Identify which cell holds the provided text, then report its (X, Y) central coordinate. 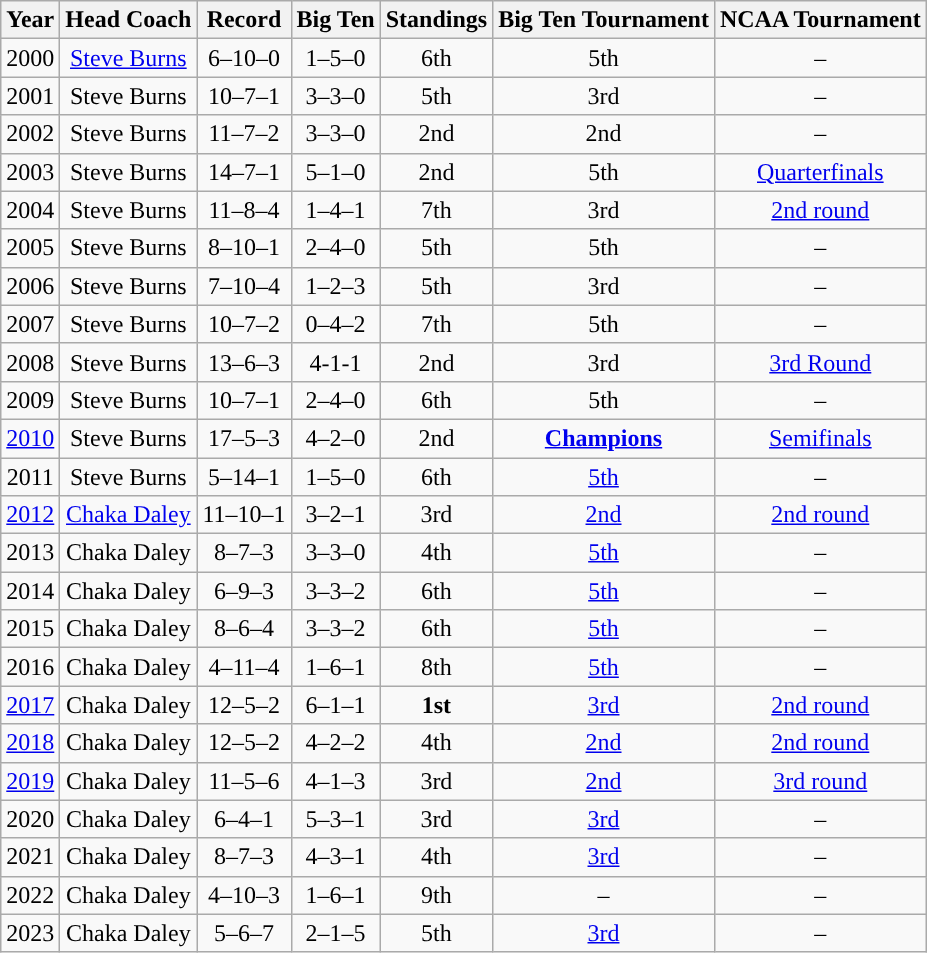
2018 (30, 743)
2023 (30, 933)
5–14–1 (244, 477)
4–3–1 (336, 857)
11–5–6 (244, 781)
4–11–4 (244, 667)
2–1–5 (336, 933)
5–6–7 (244, 933)
13–6–3 (244, 362)
Champions (604, 438)
3rd round (820, 781)
5–1–0 (336, 172)
2019 (30, 781)
0–4–2 (336, 324)
2011 (30, 477)
Big Ten (336, 20)
3–2–1 (336, 515)
2005 (30, 248)
2015 (30, 629)
Head Coach (128, 20)
2009 (30, 400)
8th (436, 667)
10–7–2 (244, 324)
2014 (30, 591)
Big Ten Tournament (604, 20)
Quarterfinals (820, 172)
11–8–4 (244, 210)
Standings (436, 20)
2003 (30, 172)
2013 (30, 553)
2000 (30, 58)
2012 (30, 515)
2007 (30, 324)
5–3–1 (336, 819)
1st (436, 705)
6–9–3 (244, 591)
14–7–1 (244, 172)
1–2–3 (336, 286)
4-1-1 (336, 362)
2008 (30, 362)
2001 (30, 96)
9th (436, 895)
7–10–4 (244, 286)
11–7–2 (244, 134)
2004 (30, 210)
2006 (30, 286)
2002 (30, 134)
6–4–1 (244, 819)
11–10–1 (244, 515)
4–1–3 (336, 781)
Record (244, 20)
1–4–1 (336, 210)
2020 (30, 819)
2022 (30, 895)
2017 (30, 705)
4–2–0 (336, 438)
2016 (30, 667)
6–10–0 (244, 58)
17–5–3 (244, 438)
4–2–2 (336, 743)
6–1–1 (336, 705)
4–10–3 (244, 895)
2010 (30, 438)
Year (30, 20)
8–6–4 (244, 629)
Semifinals (820, 438)
2021 (30, 857)
8–10–1 (244, 248)
3rd Round (820, 362)
NCAA Tournament (820, 20)
